Scan for the cell matching the given text and deliver its [X, Y] coordinate at center. 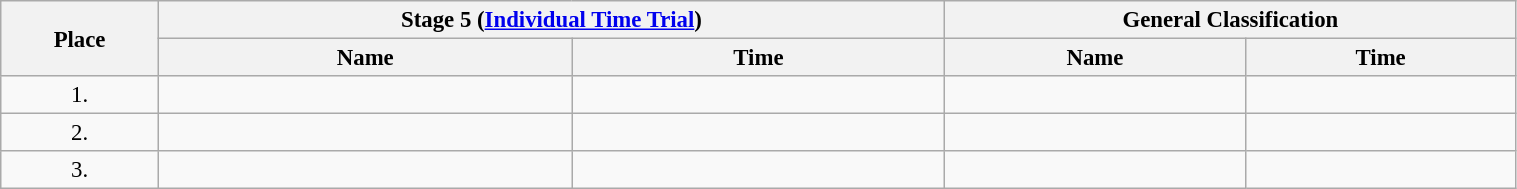
General Classification [1230, 20]
3. [80, 170]
Place [80, 38]
Stage 5 (Individual Time Trial) [551, 20]
1. [80, 95]
2. [80, 133]
